Return the (X, Y) coordinate for the center point of the cell that contains the specified text.  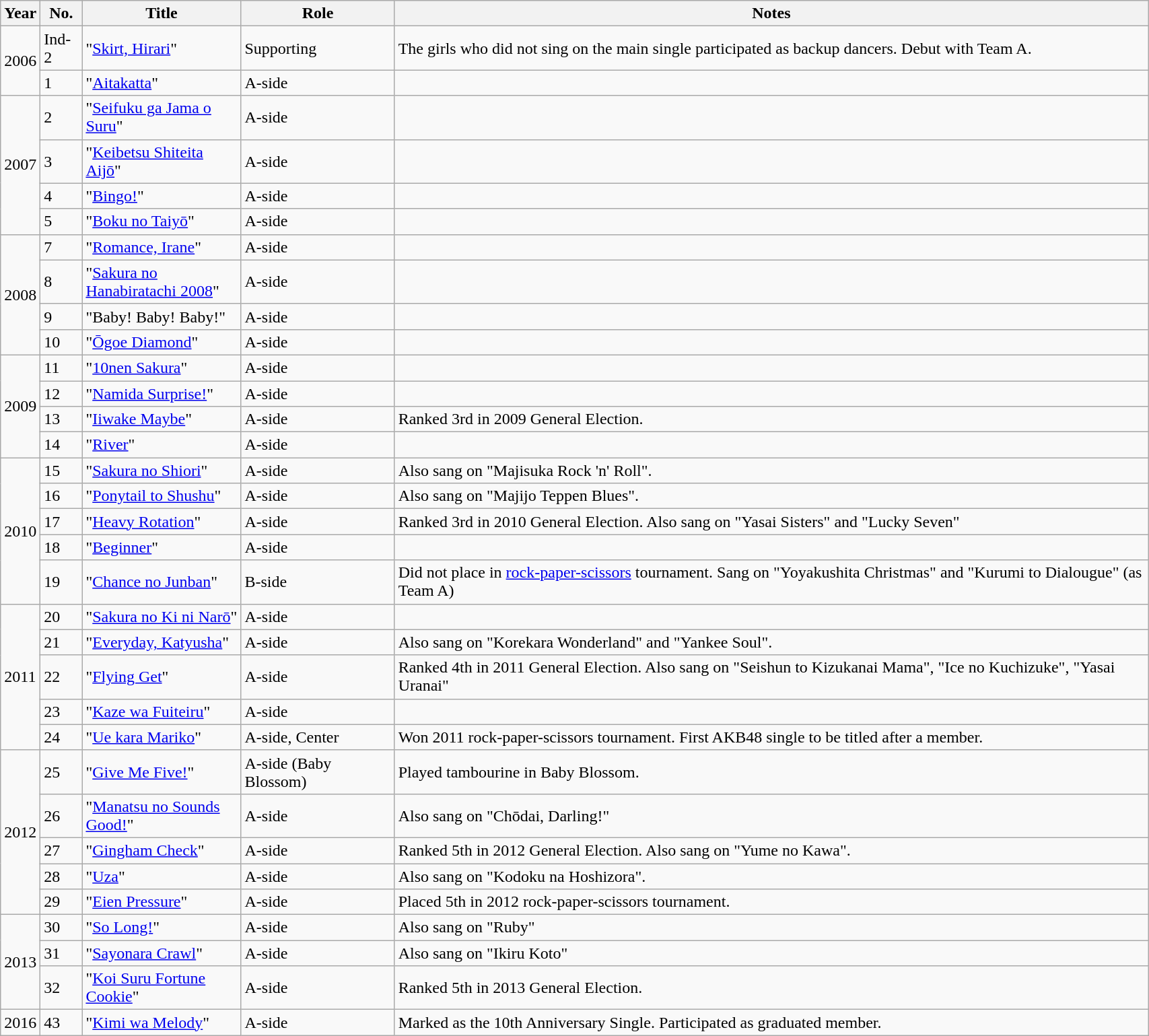
2006 (20, 61)
A-side (Baby Blossom) (318, 771)
Also sang on "Chōdai, Darling!" (771, 816)
15 (61, 471)
"Romance, Irane" (162, 247)
"Sakura no Shiori" (162, 471)
Won 2011 rock-paper-scissors tournament. First AKB48 single to be titled after a member. (771, 737)
9 (61, 316)
23 (61, 712)
5 (61, 221)
17 (61, 522)
"Ōgoe Diamond" (162, 342)
11 (61, 368)
"Flying Get" (162, 677)
Ranked 4th in 2011 General Election. Also sang on "Seishun to Kizukanai Mama", "Ice no Kuchizuke", "Yasai Uranai" (771, 677)
28 (61, 876)
"Gingham Check" (162, 850)
2010 (20, 530)
Also sang on "Ruby" (771, 928)
7 (61, 247)
"Beginner" (162, 547)
"Chance no Junban" (162, 582)
"Ue kara Mariko" (162, 737)
2008 (20, 295)
"Keibetsu Shiteita Aijō" (162, 162)
Also sang on "Korekara Wonderland" and "Yankee Soul". (771, 642)
4 (61, 196)
2007 (20, 165)
13 (61, 419)
Ind-2 (61, 48)
Also sang on "Majijo Teppen Blues". (771, 496)
1 (61, 83)
2013 (20, 963)
"Koi Suru Fortune Cookie" (162, 988)
30 (61, 928)
22 (61, 677)
"Uza" (162, 876)
No. (61, 13)
The girls who did not sing on the main single participated as backup dancers. Debut with Team A. (771, 48)
B-side (318, 582)
2012 (20, 832)
26 (61, 816)
Did not place in rock-paper-scissors tournament. Sang on "Yoyakushita Christmas" and "Kurumi to Dialougue" (as Team A) (771, 582)
"Kaze wa Fuiteiru" (162, 712)
"Manatsu no Sounds Good!" (162, 816)
"Baby! Baby! Baby!" (162, 316)
"Boku no Taiyō" (162, 221)
"Namida Surprise!" (162, 394)
25 (61, 771)
Ranked 3rd in 2009 General Election. (771, 419)
"River" (162, 445)
"10nen Sakura" (162, 368)
"Iiwake Maybe" (162, 419)
27 (61, 850)
2011 (20, 677)
Year (20, 13)
8 (61, 281)
3 (61, 162)
10 (61, 342)
24 (61, 737)
16 (61, 496)
20 (61, 617)
"Aitakatta" (162, 83)
"Kimi wa Melody" (162, 1023)
Role (318, 13)
29 (61, 902)
"Heavy Rotation" (162, 522)
21 (61, 642)
"Give Me Five!" (162, 771)
Played tambourine in Baby Blossom. (771, 771)
"Bingo!" (162, 196)
A-side, Center (318, 737)
43 (61, 1023)
Placed 5th in 2012 rock-paper-scissors tournament. (771, 902)
Also sang on "Majisuka Rock 'n' Roll". (771, 471)
Notes (771, 13)
Also sang on "Ikiru Koto" (771, 953)
"Ponytail to Shushu" (162, 496)
"Everyday, Katyusha" (162, 642)
"Sakura no Hanabiratachi 2008" (162, 281)
Ranked 5th in 2013 General Election. (771, 988)
14 (61, 445)
Ranked 3rd in 2010 General Election. Also sang on "Yasai Sisters" and "Lucky Seven" (771, 522)
Title (162, 13)
"Sayonara Crawl" (162, 953)
2 (61, 117)
Ranked 5th in 2012 General Election. Also sang on "Yume no Kawa". (771, 850)
"Skirt, Hirari" (162, 48)
"Sakura no Ki ni Narō" (162, 617)
18 (61, 547)
2016 (20, 1023)
31 (61, 953)
Marked as the 10th Anniversary Single. Participated as graduated member. (771, 1023)
Also sang on "Kodoku na Hoshizora". (771, 876)
12 (61, 394)
2009 (20, 406)
Supporting (318, 48)
32 (61, 988)
"So Long!" (162, 928)
19 (61, 582)
"Seifuku ga Jama o Suru" (162, 117)
"Eien Pressure" (162, 902)
